From the cell containing the given text, extract its center point as (x, y) coordinate. 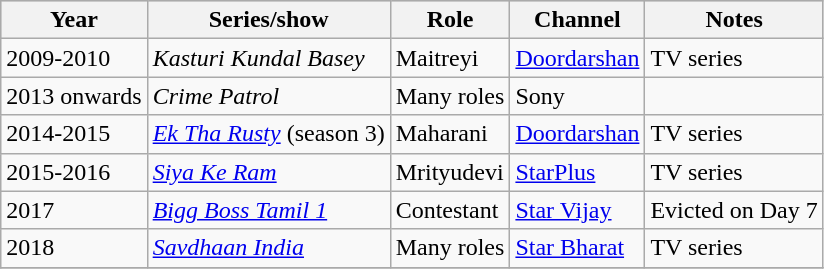
2018 (74, 248)
Kasturi Kundal Basey (268, 58)
Contestant (450, 210)
Ek Tha Rusty (season 3) (268, 134)
Mrityudevi (450, 172)
Siya Ke Ram (268, 172)
Savdhaan India (268, 248)
Notes (734, 20)
Bigg Boss Tamil 1 (268, 210)
Role (450, 20)
Evicted on Day 7 (734, 210)
Sony (578, 96)
Channel (578, 20)
Crime Patrol (268, 96)
Year (74, 20)
Maharani (450, 134)
Star Bharat (578, 248)
2014-2015 (74, 134)
Maitreyi (450, 58)
2017 (74, 210)
2015-2016 (74, 172)
2013 onwards (74, 96)
Series/show (268, 20)
2009-2010 (74, 58)
StarPlus (578, 172)
Star Vijay (578, 210)
